Detect which cell encompasses the target text, then output its (X, Y) center coordinate. 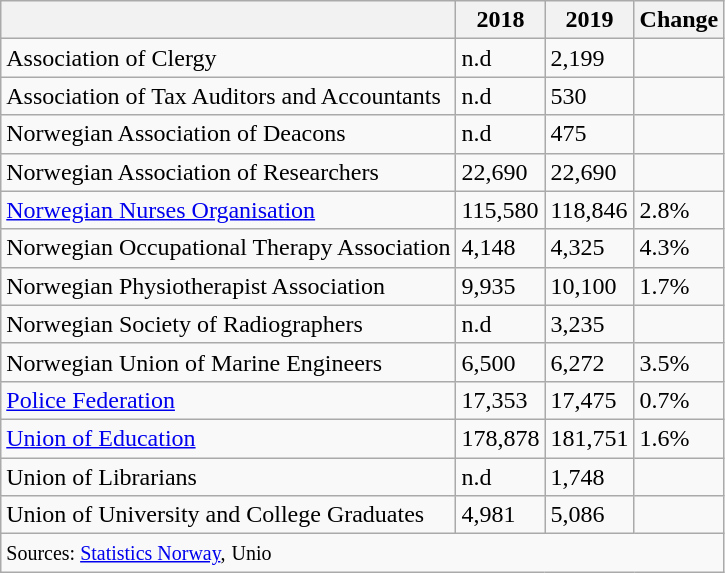
Sources: Statistics Norway, Unio (362, 553)
Norwegian Society of Radiographers (228, 324)
6,500 (500, 362)
Union of Librarians (228, 477)
4,325 (590, 248)
181,751 (590, 438)
Association of Tax Auditors and Accountants (228, 96)
0.7% (679, 400)
4,981 (500, 515)
1.7% (679, 286)
Police Federation (228, 400)
6,272 (590, 362)
Association of Clergy (228, 58)
Norwegian Union of Marine Engineers (228, 362)
2018 (500, 20)
Union of Education (228, 438)
1.6% (679, 438)
Norwegian Association of Researchers (228, 172)
Norwegian Association of Deacons (228, 134)
178,878 (500, 438)
115,580 (500, 210)
Union of University and College Graduates (228, 515)
10,100 (590, 286)
2019 (590, 20)
4,148 (500, 248)
Norwegian Physiotherapist Association (228, 286)
1,748 (590, 477)
4.3% (679, 248)
530 (590, 96)
5,086 (590, 515)
2.8% (679, 210)
17,475 (590, 400)
3.5% (679, 362)
118,846 (590, 210)
9,935 (500, 286)
Norwegian Nurses Organisation (228, 210)
17,353 (500, 400)
Norwegian Occupational Therapy Association (228, 248)
Change (679, 20)
475 (590, 134)
3,235 (590, 324)
2,199 (590, 58)
